Scan for the cell matching the given text and deliver its [X, Y] coordinate at center. 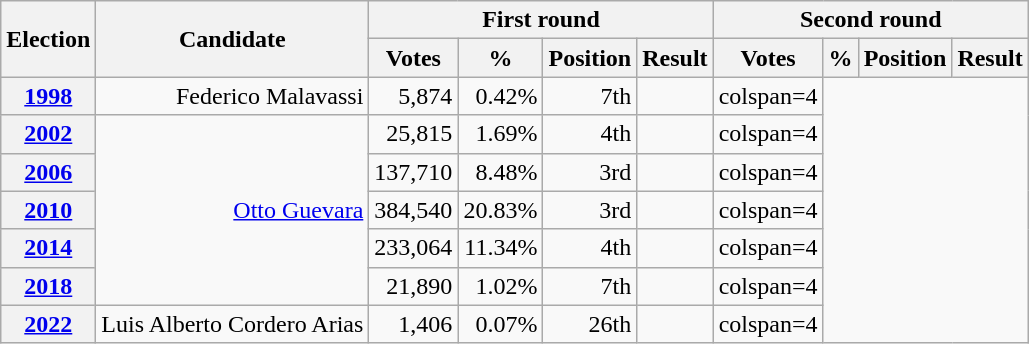
2010 [48, 210]
26th [590, 324]
2018 [48, 286]
8.48% [500, 172]
Luis Alberto Cordero Arias [232, 324]
5,874 [414, 96]
First round [541, 20]
2006 [48, 172]
1,406 [414, 324]
2014 [48, 248]
11.34% [500, 248]
233,064 [414, 248]
Second round [870, 20]
20.83% [500, 210]
25,815 [414, 134]
137,710 [414, 172]
384,540 [414, 210]
Candidate [232, 39]
1.69% [500, 134]
Federico Malavassi [232, 96]
1998 [48, 96]
2002 [48, 134]
Election [48, 39]
Otto Guevara [232, 210]
0.42% [500, 96]
21,890 [414, 286]
2022 [48, 324]
0.07% [500, 324]
1.02% [500, 286]
